Locate the cell with the specified text and output its (X, Y) center coordinate. 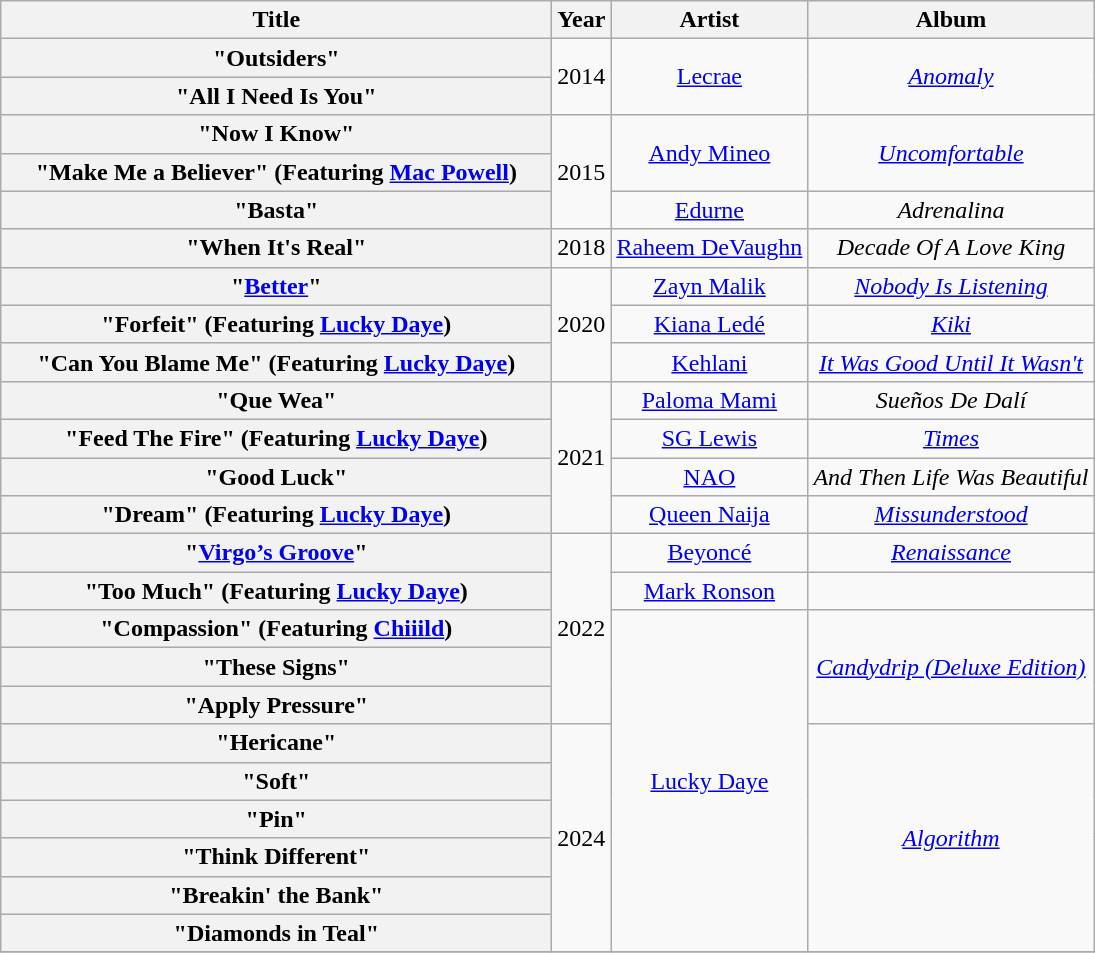
Paloma Mami (710, 400)
Missunderstood (951, 515)
NAO (710, 477)
Title (276, 20)
"Feed The Fire" (Featuring Lucky Daye) (276, 438)
"All I Need Is You" (276, 96)
Decade Of A Love King (951, 248)
"Hericane" (276, 743)
"Virgo’s Groove" (276, 553)
"Outsiders" (276, 58)
"Forfeit" (Featuring Lucky Daye) (276, 324)
Renaissance (951, 553)
2021 (582, 457)
"Basta" (276, 210)
"Too Much" (Featuring Lucky Daye) (276, 591)
Candydrip (Deluxe Edition) (951, 667)
"Make Me a Believer" (Featuring Mac Powell) (276, 172)
Queen Naija (710, 515)
Album (951, 20)
2015 (582, 172)
Andy Mineo (710, 153)
Mark Ronson (710, 591)
Kehlani (710, 362)
"Can You Blame Me" (Featuring Lucky Daye) (276, 362)
Adrenalina (951, 210)
"These Signs" (276, 667)
Sueños De Dalí (951, 400)
Algorithm (951, 838)
"Now I Know" (276, 134)
"Better" (276, 286)
"Diamonds in Teal" (276, 933)
"Soft" (276, 781)
"Apply Pressure" (276, 705)
2018 (582, 248)
Beyoncé (710, 553)
"Compassion" (Featuring Chiiild) (276, 629)
Year (582, 20)
Kiana Ledé (710, 324)
It Was Good Until It Wasn't (951, 362)
Anomaly (951, 77)
Raheem DeVaughn (710, 248)
"When It's Real" (276, 248)
Zayn Malik (710, 286)
Times (951, 438)
2022 (582, 629)
Nobody Is Listening (951, 286)
And Then Life Was Beautiful (951, 477)
Uncomfortable (951, 153)
"Pin" (276, 819)
2020 (582, 324)
2014 (582, 77)
"Think Different" (276, 857)
SG Lewis (710, 438)
Edurne (710, 210)
"Good Luck" (276, 477)
Lecrae (710, 77)
"Que Wea" (276, 400)
Lucky Daye (710, 782)
2024 (582, 838)
Artist (710, 20)
Kiki (951, 324)
"Dream" (Featuring Lucky Daye) (276, 515)
"Breakin' the Bank" (276, 895)
